Search for the cell housing the specified text and yield its [x, y] center coordinate. 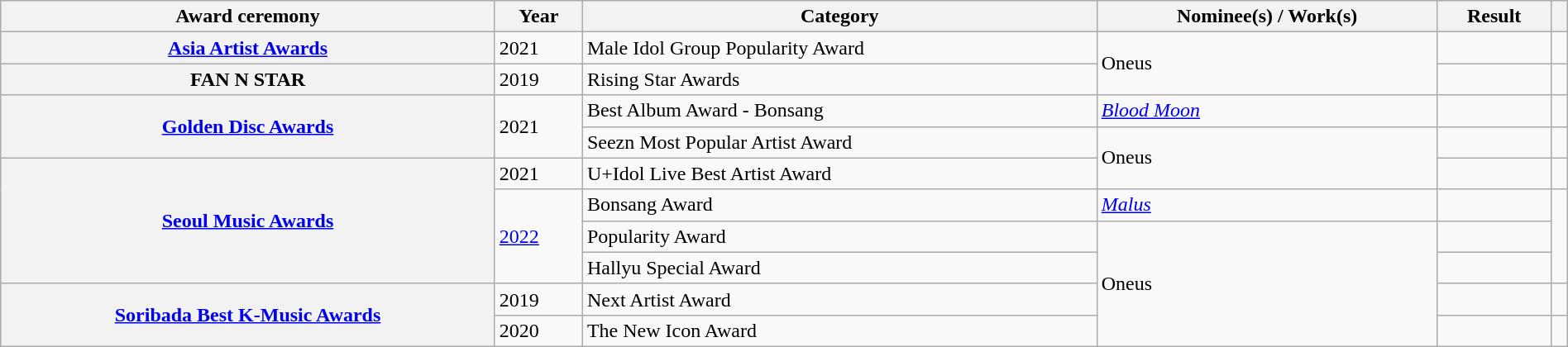
Soribada Best K-Music Awards [248, 315]
Golden Disc Awards [248, 126]
Male Idol Group Popularity Award [839, 48]
Category [839, 17]
2020 [538, 330]
Year [538, 17]
FAN N STAR [248, 79]
Hallyu Special Award [839, 268]
Seoul Music Awards [248, 221]
Popularity Award [839, 236]
The New Icon Award [839, 330]
Result [1494, 17]
Blood Moon [1267, 111]
Seezn Most Popular Artist Award [839, 142]
Next Artist Award [839, 299]
Bonsang Award [839, 205]
Asia Artist Awards [248, 48]
Award ceremony [248, 17]
Rising Star Awards [839, 79]
2022 [538, 236]
Best Album Award - Bonsang [839, 111]
Malus [1267, 205]
Nominee(s) / Work(s) [1267, 17]
U+Idol Live Best Artist Award [839, 173]
